Extract the [X, Y] coordinate from the center of the cell holding the provided text.  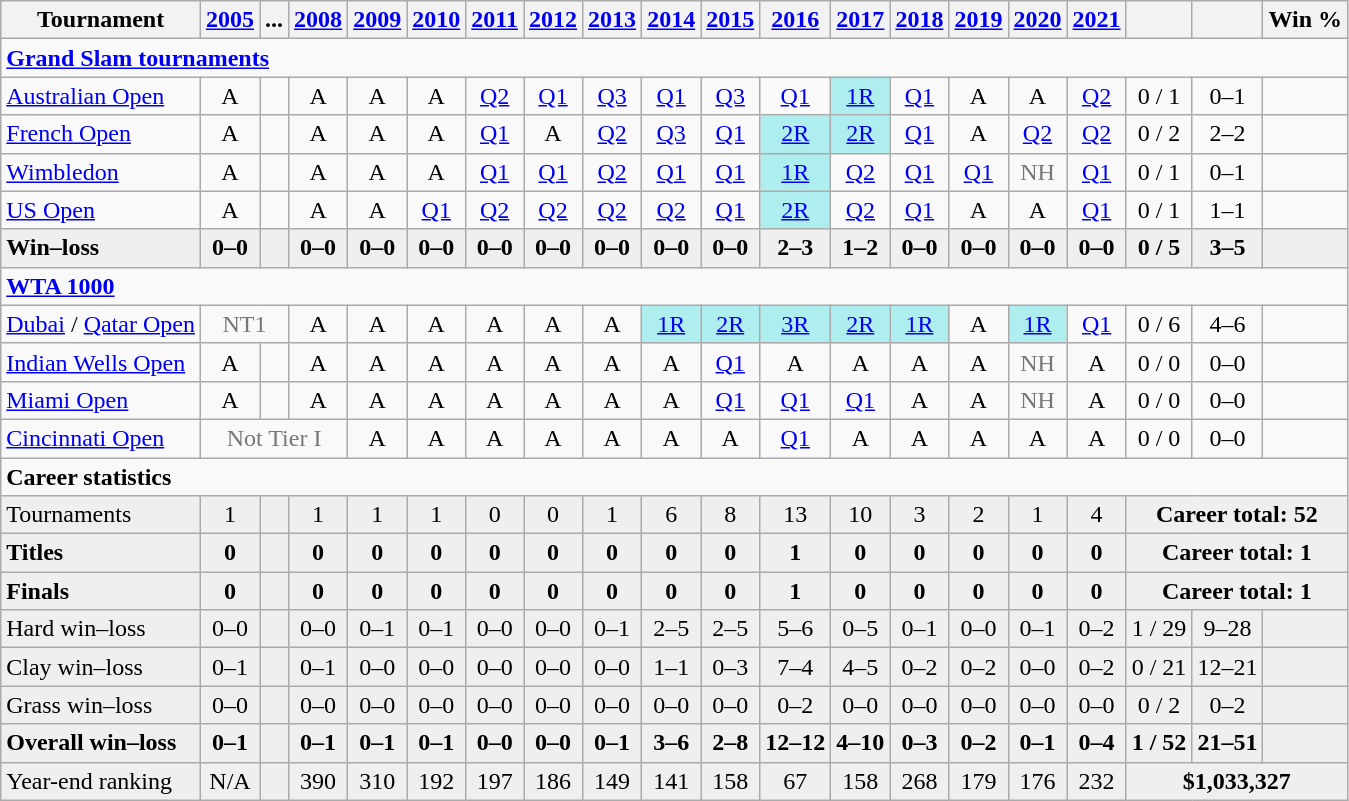
Hard win–loss [101, 629]
7–4 [796, 667]
2018 [920, 20]
2020 [1038, 20]
2011 [495, 20]
2 [978, 515]
2015 [730, 20]
Win % [1306, 20]
Tournament [101, 20]
12–21 [1228, 667]
2–3 [796, 248]
179 [978, 781]
N/A [230, 781]
0–4 [1096, 743]
Cincinnati Open [101, 438]
197 [495, 781]
2005 [230, 20]
NT1 [244, 324]
1–2 [860, 248]
Wimbledon [101, 172]
2008 [318, 20]
Overall win–loss [101, 743]
... [274, 20]
141 [672, 781]
0 / 6 [1159, 324]
5–6 [796, 629]
6 [672, 515]
10 [860, 515]
268 [920, 781]
2009 [378, 20]
12–12 [796, 743]
2010 [436, 20]
3 [920, 515]
3–6 [672, 743]
2–8 [730, 743]
Titles [101, 553]
2017 [860, 20]
3–5 [1228, 248]
8 [730, 515]
192 [436, 781]
4–5 [860, 667]
176 [1038, 781]
Indian Wells Open [101, 362]
9–28 [1228, 629]
Year-end ranking [101, 781]
149 [612, 781]
Not Tier I [274, 438]
21–51 [1228, 743]
Tournaments [101, 515]
$1,033,327 [1236, 781]
US Open [101, 210]
0–5 [860, 629]
2021 [1096, 20]
2013 [612, 20]
Career statistics [674, 477]
2–2 [1228, 134]
186 [554, 781]
0 / 5 [1159, 248]
4 [1096, 515]
390 [318, 781]
Grand Slam tournaments [674, 58]
2012 [554, 20]
Clay win–loss [101, 667]
2019 [978, 20]
Career total: 52 [1236, 515]
2014 [672, 20]
WTA 1000 [674, 286]
3R [796, 324]
1 / 29 [1159, 629]
0 / 21 [1159, 667]
French Open [101, 134]
310 [378, 781]
Finals [101, 591]
2016 [796, 20]
4–10 [860, 743]
67 [796, 781]
Win–loss [101, 248]
232 [1096, 781]
Dubai / Qatar Open [101, 324]
4–6 [1228, 324]
13 [796, 515]
Australian Open [101, 96]
Miami Open [101, 400]
1 / 52 [1159, 743]
Grass win–loss [101, 705]
